Determine the [X, Y] coordinate at the center of the cell enclosing the given text.  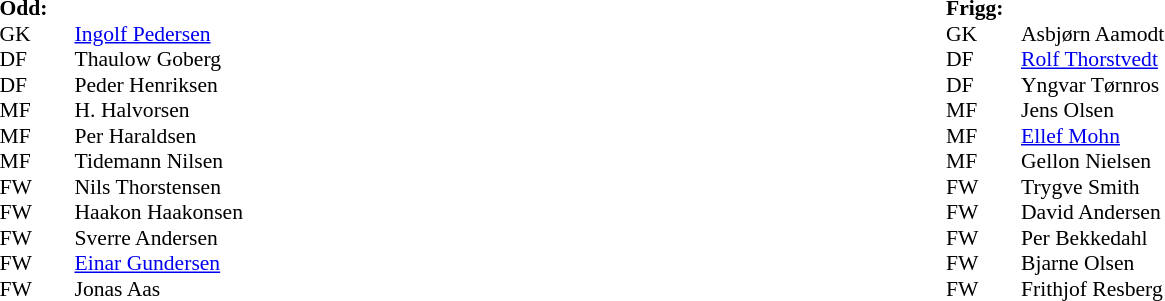
Per Bekkedahl [1092, 238]
Bjarne Olsen [1092, 263]
Rolf Thorstvedt [1092, 59]
Einar Gundersen [158, 263]
Thaulow Goberg [158, 59]
David Andersen [1092, 213]
Tidemann Nilsen [158, 161]
Jens Olsen [1092, 111]
Trygve Smith [1092, 187]
Ingolf Pedersen [158, 34]
Sverre Andersen [158, 238]
Ellef Mohn [1092, 136]
Nils Thorstensen [158, 187]
H. Halvorsen [158, 111]
Asbjørn Aamodt [1092, 34]
Per Haraldsen [158, 136]
Yngvar Tørnros [1092, 85]
Peder Henriksen [158, 85]
Haakon Haakonsen [158, 213]
Gellon Nielsen [1092, 161]
